For the text-containing cell, return its midpoint in [X, Y] coordinate format. 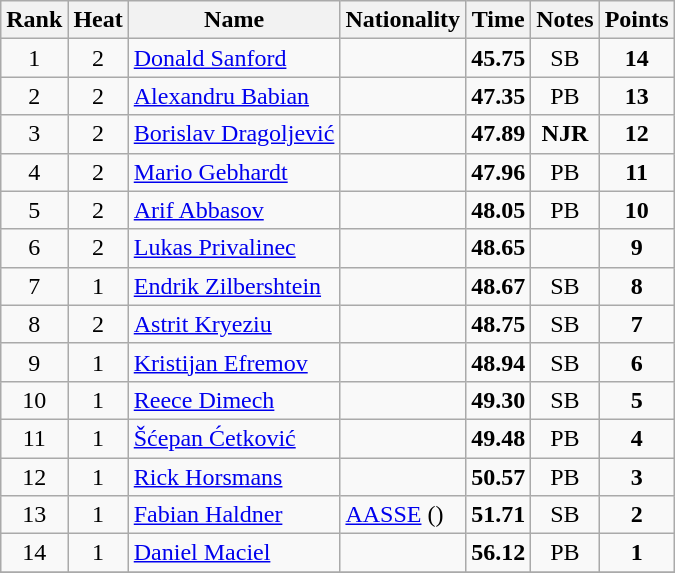
Astrit Kryeziu [234, 324]
Nationality [403, 20]
NJR [565, 134]
Borislav Dragoljević [234, 134]
49.30 [498, 400]
48.75 [498, 324]
51.71 [498, 515]
Endrik Zilbershtein [234, 286]
47.35 [498, 96]
Arif Abbasov [234, 210]
48.05 [498, 210]
Time [498, 20]
Alexandru Babian [234, 96]
Reece Dimech [234, 400]
Kristijan Efremov [234, 362]
AASSE () [403, 515]
Mario Gebhardt [234, 172]
48.67 [498, 286]
56.12 [498, 553]
Rank [34, 20]
Rick Horsmans [234, 477]
50.57 [498, 477]
49.48 [498, 438]
Name [234, 20]
45.75 [498, 58]
Notes [565, 20]
48.94 [498, 362]
Fabian Haldner [234, 515]
47.96 [498, 172]
48.65 [498, 248]
Daniel Maciel [234, 553]
Lukas Privalinec [234, 248]
Šćepan Ćetković [234, 438]
47.89 [498, 134]
Donald Sanford [234, 58]
Heat [98, 20]
Points [636, 20]
